Pinpoint the cell where the given text exists, returning its (X, Y) midpoint coordinate. 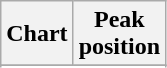
Chart (37, 34)
Peakposition (119, 34)
